Locate the cell with the specified text and output its [X, Y] center coordinate. 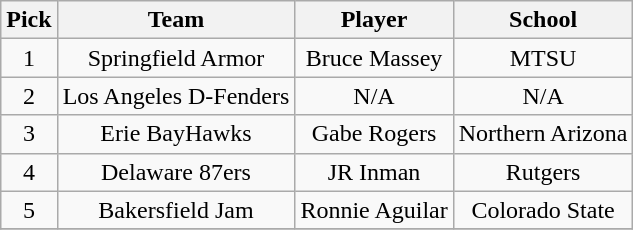
MTSU [543, 58]
Springfield Armor [176, 58]
JR Inman [374, 172]
Ronnie Aguilar [374, 210]
1 [29, 58]
Pick [29, 20]
Bakersfield Jam [176, 210]
2 [29, 96]
School [543, 20]
Colorado State [543, 210]
Erie BayHawks [176, 134]
Rutgers [543, 172]
Bruce Massey [374, 58]
5 [29, 210]
4 [29, 172]
Los Angeles D-Fenders [176, 96]
Team [176, 20]
Northern Arizona [543, 134]
Player [374, 20]
Gabe Rogers [374, 134]
3 [29, 134]
Delaware 87ers [176, 172]
